Search for the cell housing the specified text and yield its [x, y] center coordinate. 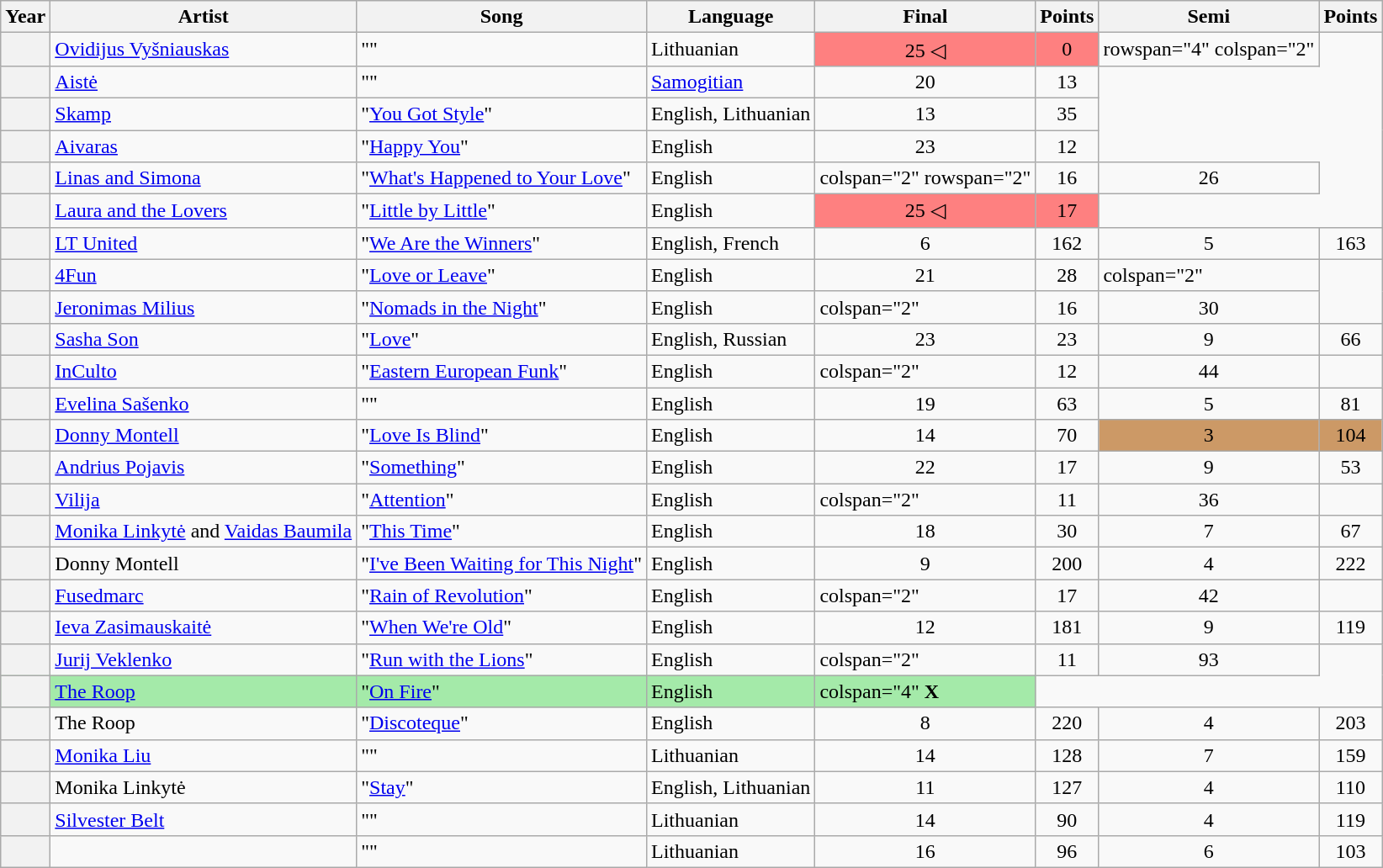
220 [1067, 723]
18 [925, 532]
Andrius Pojavis [204, 468]
96 [1067, 851]
Ovidijus Vyšniauskas [204, 50]
110 [1351, 787]
Aistė [204, 82]
"Happy You" [501, 146]
"Little by Little" [501, 211]
Monika Linkytė [204, 787]
Year [25, 17]
81 [1351, 403]
"Rain of Revolution" [501, 595]
66 [1351, 339]
104 [1351, 436]
Sasha Son [204, 339]
90 [1067, 819]
162 [1067, 243]
21 [925, 275]
28 [1067, 275]
"When We're Old" [501, 627]
"Love" [501, 339]
Aivaras [204, 146]
Silvester Belt [204, 819]
Skamp [204, 114]
Vilija [204, 500]
Artist [204, 17]
Language [730, 17]
Jurij Veklenko [204, 659]
"Discoteque" [501, 723]
Fusedmarc [204, 595]
InCulto [204, 371]
"I've Been Waiting for This Night" [501, 564]
222 [1351, 564]
4Fun [204, 275]
"Something" [501, 468]
Monika Linkytė and Vaidas Baumila [204, 532]
Semi [1209, 17]
67 [1351, 532]
103 [1351, 851]
44 [1209, 371]
"We Are the Winners" [501, 243]
English, French [730, 243]
203 [1351, 723]
Final [925, 17]
22 [925, 468]
20 [925, 82]
"On Fire" [501, 691]
0 [1067, 50]
"Attention" [501, 500]
"You Got Style" [501, 114]
"This Time" [501, 532]
"Love or Leave" [501, 275]
"Run with the Lions" [501, 659]
53 [1351, 468]
Monika Liu [204, 755]
93 [1209, 659]
Song [501, 17]
"Love Is Blind" [501, 436]
3 [1209, 436]
127 [1067, 787]
Samogitian [730, 82]
128 [1067, 755]
8 [925, 723]
"Stay" [501, 787]
26 [1209, 178]
English, Russian [730, 339]
200 [1067, 564]
Evelina Sašenko [204, 403]
163 [1351, 243]
colspan="2" rowspan="2" [925, 178]
63 [1067, 403]
LT United [204, 243]
"Eastern European Funk" [501, 371]
colspan="4" X [925, 691]
36 [1209, 500]
Ieva Zasimauskaitė [204, 627]
35 [1067, 114]
19 [925, 403]
"What's Happened to Your Love" [501, 178]
rowspan="4" colspan="2" [1209, 50]
159 [1351, 755]
42 [1209, 595]
70 [1067, 436]
181 [1067, 627]
Laura and the Lovers [204, 211]
Linas and Simona [204, 178]
Jeronimas Milius [204, 307]
"Nomads in the Night" [501, 307]
